Detect which cell encompasses the target text, then output its (x, y) center coordinate. 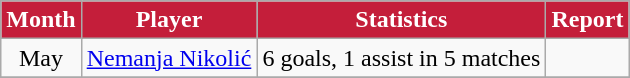
Statistics (402, 20)
Player (169, 20)
6 goals, 1 assist in 5 matches (402, 58)
May (41, 58)
Report (588, 20)
Nemanja Nikolić (169, 58)
Month (41, 20)
